Output the [x, y] coordinate of the center of the cell containing the given text.  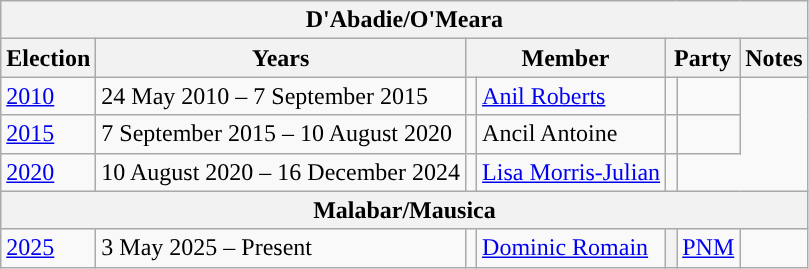
Dominic Romain [572, 248]
Party [703, 58]
3 May 2025 – Present [281, 248]
24 May 2010 – 7 September 2015 [281, 96]
2010 [48, 96]
Member [565, 58]
10 August 2020 – 16 December 2024 [281, 172]
Anil Roberts [572, 96]
7 September 2015 – 10 August 2020 [281, 134]
2025 [48, 248]
Years [281, 58]
Notes [774, 58]
Ancil Antoine [572, 134]
D'Abadie/O'Meara [404, 20]
Election [48, 58]
PNM [708, 248]
Malabar/Mausica [404, 210]
2020 [48, 172]
2015 [48, 134]
Lisa Morris-Julian [572, 172]
